Capture the cell that displays the provided text and extract its (x, y) central coordinate. 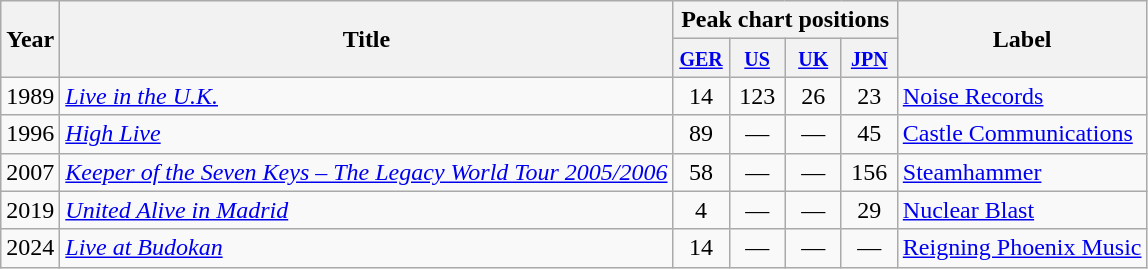
Keeper of the Seven Keys – The Legacy World Tour 2005/2006 (366, 172)
Live in the U.K. (366, 96)
JPN (869, 58)
26 (813, 96)
Year (30, 39)
123 (757, 96)
Steamhammer (1022, 172)
Peak chart positions (785, 20)
Castle Communications (1022, 134)
GER (701, 58)
High Live (366, 134)
Label (1022, 39)
Nuclear Blast (1022, 210)
1989 (30, 96)
89 (701, 134)
2019 (30, 210)
23 (869, 96)
156 (869, 172)
Live at Budokan (366, 248)
2024 (30, 248)
Noise Records (1022, 96)
29 (869, 210)
Reigning Phoenix Music (1022, 248)
US (757, 58)
UK (813, 58)
1996 (30, 134)
4 (701, 210)
Title (366, 39)
United Alive in Madrid (366, 210)
2007 (30, 172)
45 (869, 134)
58 (701, 172)
